For the text-containing cell, return its midpoint in (x, y) coordinate format. 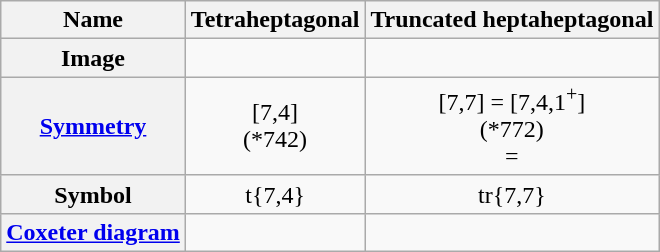
Tetraheptagonal (275, 20)
Truncated heptaheptagonal (512, 20)
tr{7,7} (512, 194)
Image (94, 58)
[7,4](*742) (275, 126)
t{7,4} (275, 194)
Coxeter diagram (94, 232)
[7,7] = [7,4,1+](*772) = (512, 126)
Symbol (94, 194)
Name (94, 20)
Symmetry (94, 126)
